Pinpoint the cell where the given text exists, returning its (x, y) midpoint coordinate. 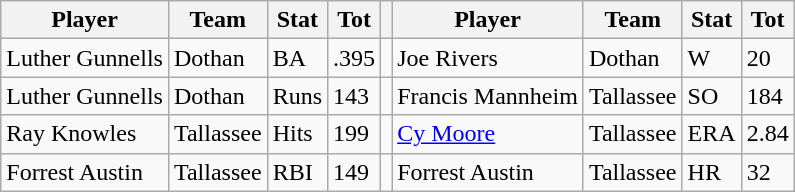
BA (297, 58)
Ray Knowles (85, 134)
SO (712, 96)
32 (768, 172)
184 (768, 96)
.395 (354, 58)
199 (354, 134)
2.84 (768, 134)
Francis Mannheim (488, 96)
20 (768, 58)
RBI (297, 172)
Joe Rivers (488, 58)
Cy Moore (488, 134)
HR (712, 172)
143 (354, 96)
149 (354, 172)
Hits (297, 134)
W (712, 58)
ERA (712, 134)
Runs (297, 96)
